Scan for the cell matching the given text and deliver its (X, Y) coordinate at center. 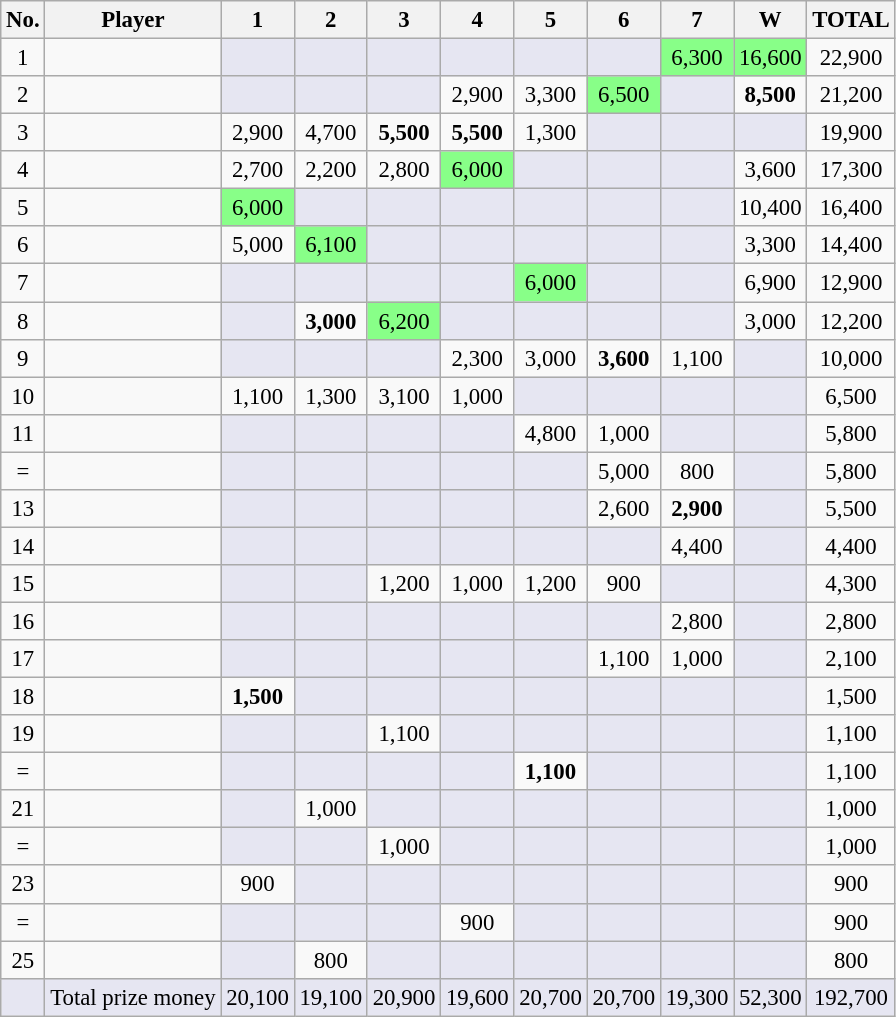
12,900 (851, 283)
11 (23, 433)
4,800 (550, 433)
9 (23, 358)
16,600 (770, 58)
8,500 (770, 95)
25 (23, 960)
19,100 (330, 997)
19,300 (696, 997)
10,000 (851, 358)
TOTAL (851, 20)
21 (23, 809)
14,400 (851, 245)
8 (23, 321)
Total prize money (133, 997)
16,400 (851, 208)
16 (23, 621)
20,100 (258, 997)
4,700 (330, 133)
14 (23, 546)
3,100 (404, 396)
No. (23, 20)
Player (133, 20)
2,700 (258, 170)
21,200 (851, 95)
2,200 (330, 170)
6,100 (330, 245)
12,200 (851, 321)
19,900 (851, 133)
52,300 (770, 997)
19,600 (478, 997)
17 (23, 659)
6,200 (404, 321)
17,300 (851, 170)
6,300 (696, 58)
13 (23, 509)
192,700 (851, 997)
19 (23, 734)
20,900 (404, 997)
4,300 (851, 584)
18 (23, 697)
22,900 (851, 58)
23 (23, 885)
15 (23, 584)
W (770, 20)
2,600 (624, 509)
10,400 (770, 208)
6,900 (770, 283)
10 (23, 396)
2,100 (851, 659)
2,300 (478, 358)
